Determine the (x, y) coordinate at the center of the cell enclosing the given text.  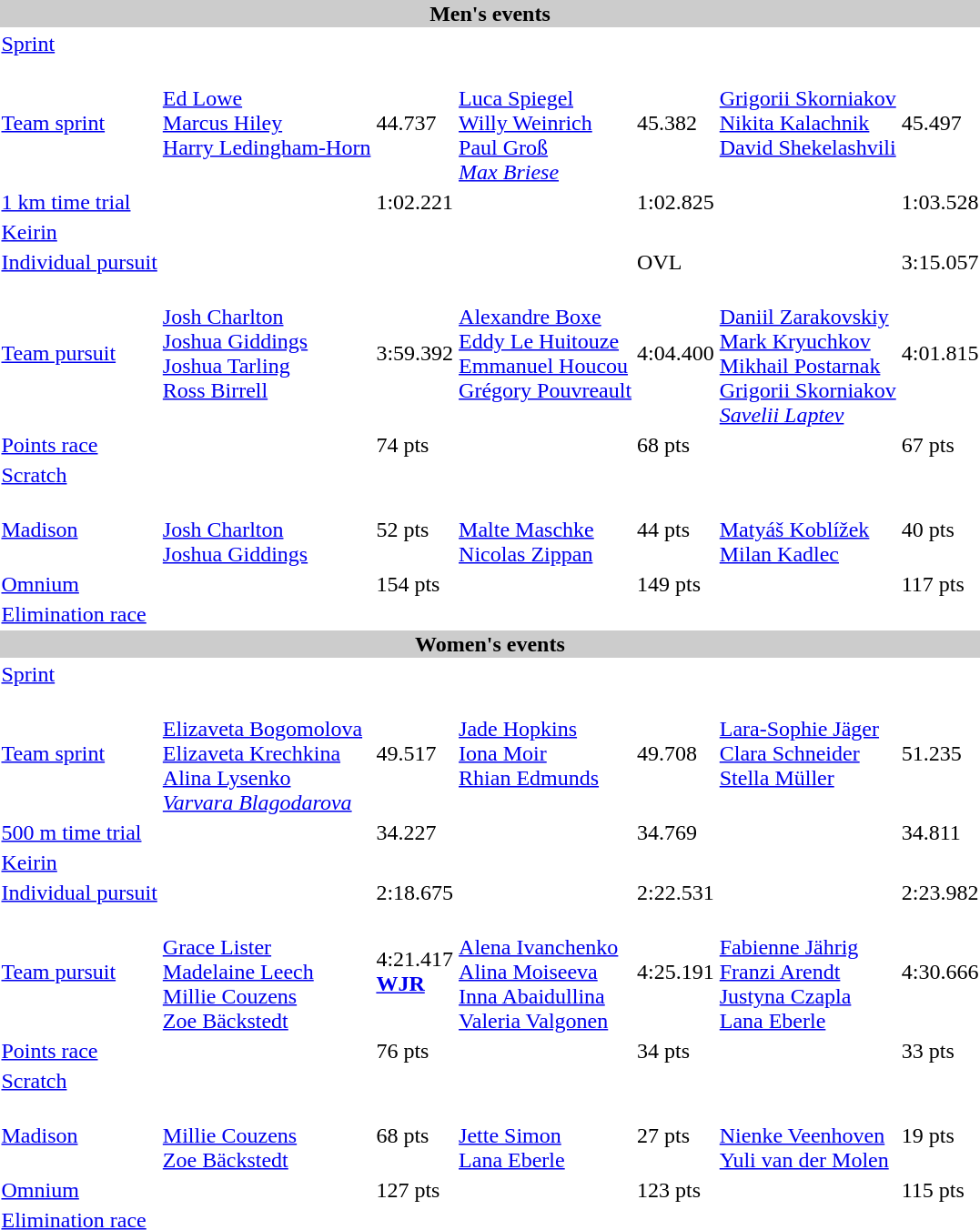
76 pts (415, 1051)
2:23.982 (940, 892)
40 pts (940, 529)
Matyáš KoblížekMilan Kadlec (808, 529)
4:04.400 (676, 353)
Fabienne JährigFranzi ArendtJustyna CzaplaLana Eberle (808, 972)
4:25.191 (676, 972)
115 pts (940, 1190)
4:21.417WJR (415, 972)
Alena IvanchenkoAlina MoiseevaInna AbaidullinaValeria Valgonen (546, 972)
1:02.221 (415, 202)
127 pts (415, 1190)
Lara-Sophie JägerClara SchneiderStella Müller (808, 753)
OVL (676, 262)
2:18.675 (415, 892)
Elimination race (79, 614)
33 pts (940, 1051)
1 km time trial (79, 202)
Women's events (490, 644)
3:59.392 (415, 353)
1:02.825 (676, 202)
149 pts (676, 584)
19 pts (940, 1135)
Nienke VeenhovenYuli van der Molen (808, 1135)
Jade HopkinsIona MoirRhian Edmunds (546, 753)
45.497 (940, 123)
Ed LoweMarcus HileyHarry Ledingham-Horn (267, 123)
Jette SimonLana Eberle (546, 1135)
51.235 (940, 753)
34 pts (676, 1051)
44 pts (676, 529)
34.769 (676, 832)
154 pts (415, 584)
27 pts (676, 1135)
49.708 (676, 753)
3:15.057 (940, 262)
Grigorii SkorniakovNikita KalachnikDavid Shekelashvili (808, 123)
Josh CharltonJoshua Giddings (267, 529)
Men's events (490, 14)
34.811 (940, 832)
52 pts (415, 529)
45.382 (676, 123)
34.227 (415, 832)
1:03.528 (940, 202)
Malte MaschkeNicolas Zippan (546, 529)
Alexandre BoxeEddy Le HuitouzeEmmanuel HoucouGrégory Pouvreault (546, 353)
44.737 (415, 123)
49.517 (415, 753)
Elizaveta BogomolovaElizaveta KrechkinaAlina LysenkoVarvara Blagodarova (267, 753)
500 m time trial (79, 832)
123 pts (676, 1190)
Grace ListerMadelaine LeechMillie CouzensZoe Bäckstedt (267, 972)
67 pts (940, 445)
Daniil ZarakovskiyMark KryuchkovMikhail PostarnakGrigorii SkorniakovSavelii Laptev (808, 353)
Luca SpiegelWilly WeinrichPaul GroßMax Briese (546, 123)
74 pts (415, 445)
2:22.531 (676, 892)
Millie CouzensZoe Bäckstedt (267, 1135)
4:30.666 (940, 972)
Josh CharltonJoshua GiddingsJoshua TarlingRoss Birrell (267, 353)
117 pts (940, 584)
4:01.815 (940, 353)
